Capture the cell that displays the provided text and extract its [x, y] central coordinate. 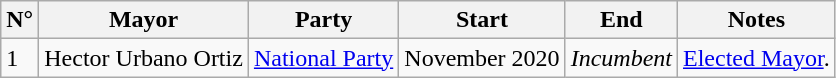
Mayor [144, 20]
1 [20, 58]
Party [323, 20]
Elected Mayor. [756, 58]
Notes [756, 20]
National Party [323, 58]
N° [20, 20]
Start [482, 20]
Incumbent [621, 58]
November 2020 [482, 58]
End [621, 20]
Hector Urbano Ortiz [144, 58]
